Determine the (X, Y) coordinate at the center of the cell enclosing the given text.  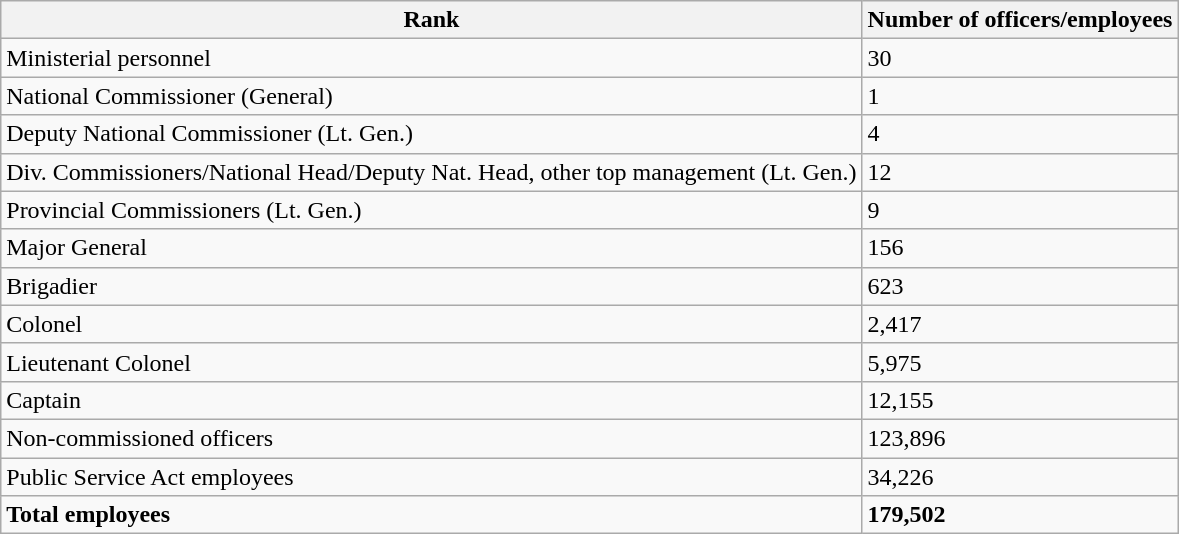
623 (1020, 286)
156 (1020, 248)
National Commissioner (General) (432, 96)
9 (1020, 210)
30 (1020, 58)
5,975 (1020, 362)
1 (1020, 96)
Provincial Commissioners (Lt. Gen.) (432, 210)
Public Service Act employees (432, 477)
4 (1020, 134)
Number of officers/employees (1020, 20)
34,226 (1020, 477)
Total employees (432, 515)
Brigadier (432, 286)
Colonel (432, 324)
Major General (432, 248)
Non-commissioned officers (432, 438)
Rank (432, 20)
123,896 (1020, 438)
2,417 (1020, 324)
179,502 (1020, 515)
Deputy National Commissioner (Lt. Gen.) (432, 134)
Div. Commissioners/National Head/Deputy Nat. Head, other top management (Lt. Gen.) (432, 172)
12,155 (1020, 400)
Ministerial personnel (432, 58)
12 (1020, 172)
Lieutenant Colonel (432, 362)
Captain (432, 400)
